Search for the cell housing the specified text and yield its [X, Y] center coordinate. 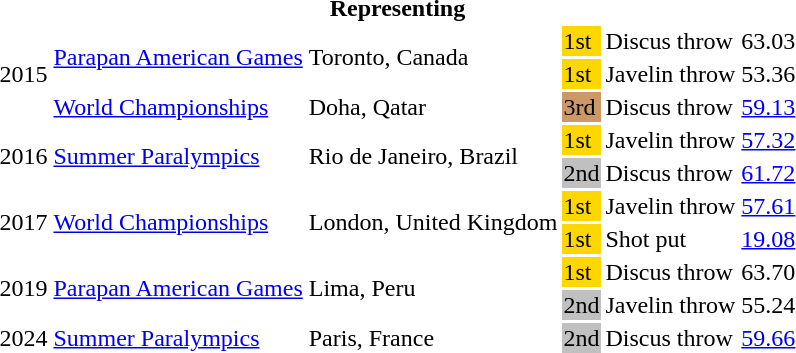
Paris, France [433, 338]
Doha, Qatar [433, 107]
3rd [582, 107]
Shot put [670, 239]
Toronto, Canada [433, 58]
Lima, Peru [433, 288]
London, United Kingdom [433, 222]
Rio de Janeiro, Brazil [433, 156]
